From the cell containing the given text, extract its center point as (x, y) coordinate. 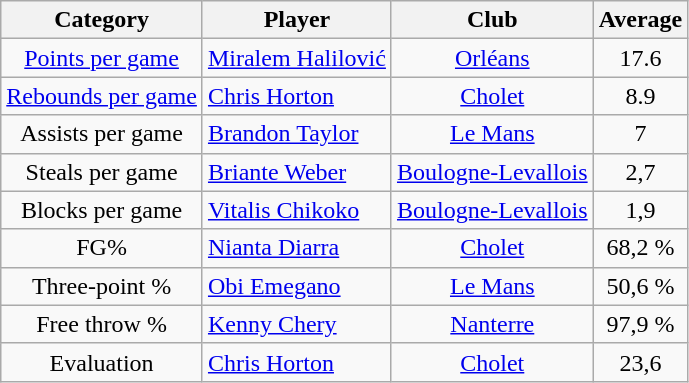
Blocks per game (102, 210)
FG% (102, 248)
1,9 (640, 210)
Average (640, 20)
Miralem Halilović (296, 58)
Club (492, 20)
8.9 (640, 96)
23,6 (640, 362)
97,9 % (640, 324)
Kenny Chery (296, 324)
Steals per game (102, 172)
Free throw % (102, 324)
50,6 % (640, 286)
Nianta Diarra (296, 248)
Vitalis Chikoko (296, 210)
17.6 (640, 58)
Nanterre (492, 324)
Player (296, 20)
Three-point % (102, 286)
Briante Weber (296, 172)
Brandon Taylor (296, 134)
Obi Emegano (296, 286)
Orléans (492, 58)
68,2 % (640, 248)
Evaluation (102, 362)
Assists per game (102, 134)
Rebounds per game (102, 96)
2,7 (640, 172)
Category (102, 20)
Points per game (102, 58)
7 (640, 134)
